Pinpoint the cell where the given text exists, returning its (X, Y) midpoint coordinate. 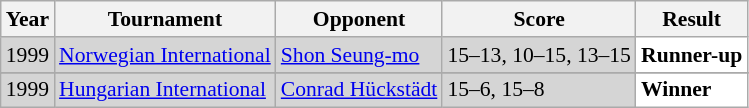
Norwegian International (165, 55)
Score (539, 19)
Opponent (360, 19)
Conrad Hückstädt (360, 90)
Runner-up (692, 55)
Hungarian International (165, 90)
Shon Seung-mo (360, 55)
Winner (692, 90)
15–6, 15–8 (539, 90)
Result (692, 19)
Year (28, 19)
Tournament (165, 19)
15–13, 10–15, 13–15 (539, 55)
